Capture the cell that displays the provided text and extract its (X, Y) central coordinate. 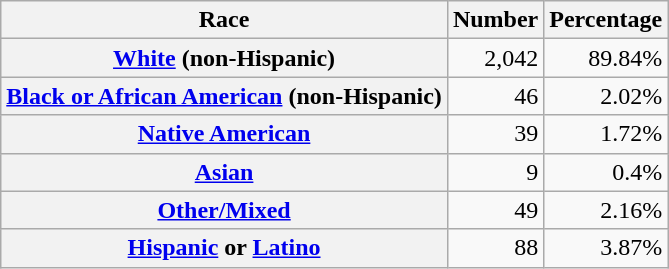
9 (495, 172)
Hispanic or Latino (224, 248)
Black or African American (non-Hispanic) (224, 96)
2,042 (495, 58)
2.02% (606, 96)
Native American (224, 134)
Percentage (606, 20)
3.87% (606, 248)
49 (495, 210)
39 (495, 134)
Asian (224, 172)
89.84% (606, 58)
Race (224, 20)
88 (495, 248)
1.72% (606, 134)
Number (495, 20)
46 (495, 96)
White (non-Hispanic) (224, 58)
0.4% (606, 172)
2.16% (606, 210)
Other/Mixed (224, 210)
